Output the [X, Y] coordinate of the center of the cell containing the given text.  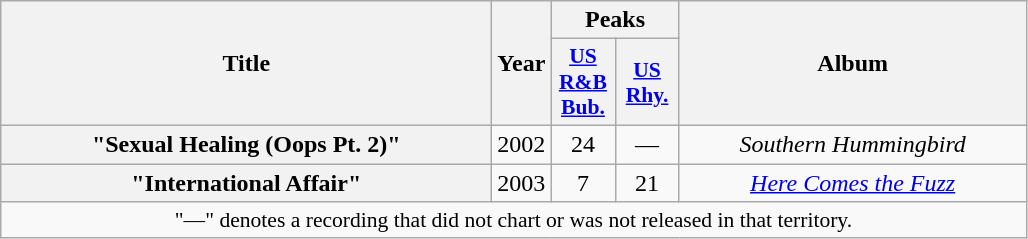
Peaks [615, 20]
Title [246, 64]
24 [583, 144]
21 [647, 183]
"—" denotes a recording that did not chart or was not released in that territory. [514, 220]
USRhy. [647, 82]
Southern Hummingbird [852, 144]
Here Comes the Fuzz [852, 183]
USR&BBub. [583, 82]
Album [852, 64]
2002 [522, 144]
2003 [522, 183]
"Sexual Healing (Oops Pt. 2)" [246, 144]
— [647, 144]
Year [522, 64]
"International Affair" [246, 183]
7 [583, 183]
